Scan for the cell matching the given text and deliver its [x, y] coordinate at center. 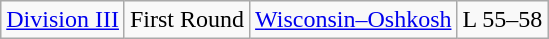
Division III [63, 20]
L 55–58 [502, 20]
First Round [186, 20]
Wisconsin–Oshkosh [354, 20]
